Provide the (x, y) coordinate of the cell's center where the given text is located.  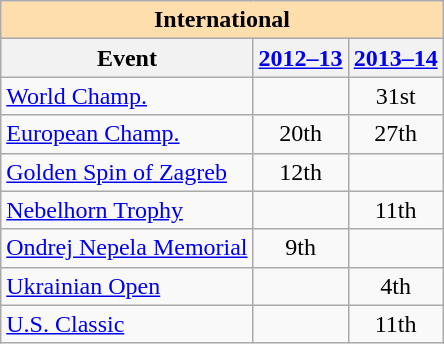
European Champ. (127, 134)
20th (300, 134)
4th (396, 286)
Nebelhorn Trophy (127, 210)
World Champ. (127, 96)
Golden Spin of Zagreb (127, 172)
International (222, 20)
2013–14 (396, 58)
U.S. Classic (127, 324)
9th (300, 248)
Ukrainian Open (127, 286)
Ondrej Nepela Memorial (127, 248)
27th (396, 134)
2012–13 (300, 58)
12th (300, 172)
Event (127, 58)
31st (396, 96)
